Search for the cell housing the specified text and yield its (x, y) center coordinate. 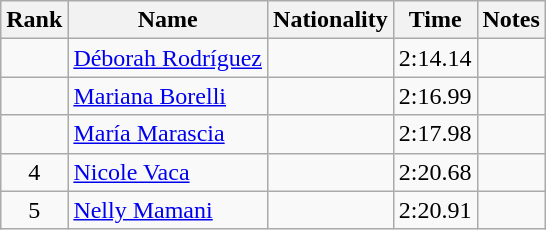
4 (34, 172)
María Marascia (168, 134)
Time (435, 20)
Nationality (331, 20)
Nicole Vaca (168, 172)
Nelly Mamani (168, 210)
2:20.91 (435, 210)
Rank (34, 20)
Déborah Rodríguez (168, 58)
Name (168, 20)
2:14.14 (435, 58)
5 (34, 210)
2:20.68 (435, 172)
Mariana Borelli (168, 96)
2:17.98 (435, 134)
2:16.99 (435, 96)
Notes (511, 20)
